Detect which cell encompasses the target text, then output its [x, y] center coordinate. 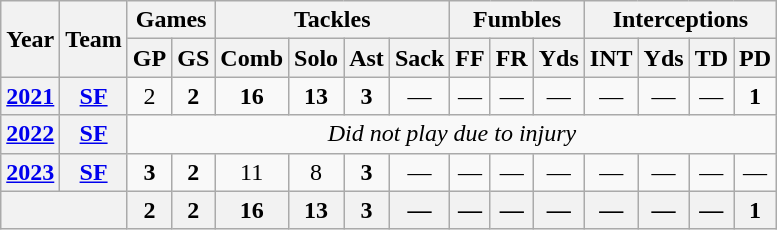
Interceptions [680, 20]
Ast [367, 58]
GS [194, 58]
Solo [316, 58]
INT [611, 58]
Comb [252, 58]
Tackles [332, 20]
PD [756, 58]
TD [711, 58]
11 [252, 172]
GP [149, 58]
Fumbles [518, 20]
FR [512, 58]
2022 [30, 134]
Year [30, 39]
FF [470, 58]
Team [94, 39]
Did not play due to injury [452, 134]
Sack [419, 58]
Games [170, 20]
2021 [30, 96]
8 [316, 172]
2023 [30, 172]
